Provide the [X, Y] coordinate of the cell's center where the given text is located.  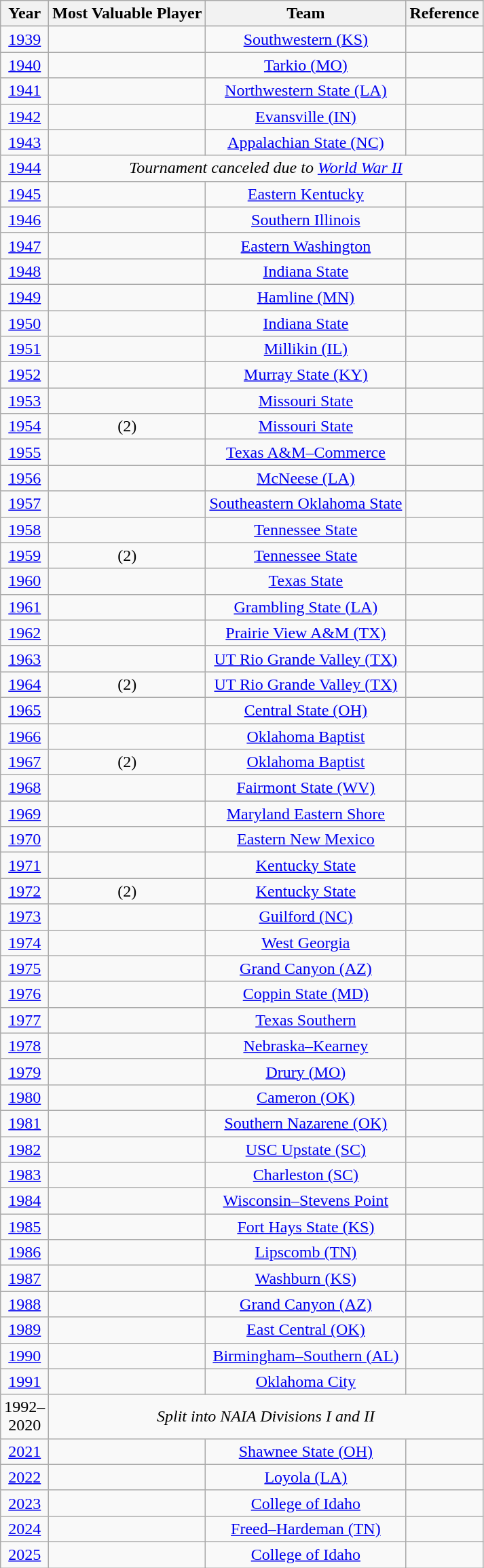
Grambling State (LA) [305, 607]
1969 [24, 814]
McNeese (LA) [305, 478]
1946 [24, 220]
Drury (MO) [305, 1072]
1947 [24, 246]
USC Upstate (SC) [305, 1150]
Texas State [305, 581]
Most Valuable Player [128, 14]
East Central (OK) [305, 1330]
West Georgia [305, 943]
Prairie View A&M (TX) [305, 633]
1990 [24, 1356]
Central State (OH) [305, 710]
Shawnee State (OH) [305, 1451]
1943 [24, 142]
1941 [24, 91]
1959 [24, 555]
Birmingham–Southern (AL) [305, 1356]
1973 [24, 917]
1962 [24, 633]
Texas A&M–Commerce [305, 452]
Fairmont State (WV) [305, 788]
Loyola (LA) [305, 1477]
1958 [24, 530]
Guilford (NC) [305, 917]
Maryland Eastern Shore [305, 814]
Evansville (IN) [305, 117]
1979 [24, 1072]
1948 [24, 271]
1950 [24, 324]
1981 [24, 1123]
Texas Southern [305, 1020]
1986 [24, 1253]
Charleston (SC) [305, 1175]
Oklahoma City [305, 1381]
Cameron (OK) [305, 1097]
1961 [24, 607]
Murray State (KY) [305, 375]
1960 [24, 581]
1972 [24, 891]
1985 [24, 1227]
Coppin State (MD) [305, 994]
1942 [24, 117]
1976 [24, 994]
1940 [24, 65]
2021 [24, 1451]
1977 [24, 1020]
1952 [24, 375]
Nebraska–Kearney [305, 1046]
Washburn (KS) [305, 1278]
1939 [24, 39]
1944 [24, 168]
1978 [24, 1046]
Eastern Washington [305, 246]
Reference [444, 14]
1965 [24, 710]
1951 [24, 349]
Hamline (MN) [305, 297]
Wisconsin–Stevens Point [305, 1201]
1971 [24, 865]
1975 [24, 968]
Southwestern (KS) [305, 39]
Team [305, 14]
Lipscomb (TN) [305, 1253]
1967 [24, 762]
1953 [24, 401]
1980 [24, 1097]
1966 [24, 736]
1982 [24, 1150]
Southern Nazarene (OK) [305, 1123]
1983 [24, 1175]
Appalachian State (NC) [305, 142]
Southern Illinois [305, 220]
1989 [24, 1330]
1988 [24, 1304]
1956 [24, 478]
Eastern Kentucky [305, 194]
1945 [24, 194]
1949 [24, 297]
Year [24, 14]
Eastern New Mexico [305, 840]
1987 [24, 1278]
Tournament canceled due to World War II [266, 168]
1992–2020 [24, 1416]
Split into NAIA Divisions I and II [266, 1416]
1968 [24, 788]
1954 [24, 427]
1963 [24, 659]
2023 [24, 1503]
1964 [24, 684]
Millikin (IL) [305, 349]
1955 [24, 452]
1970 [24, 840]
Tarkio (MO) [305, 65]
1957 [24, 504]
1991 [24, 1381]
2024 [24, 1529]
2025 [24, 1554]
1984 [24, 1201]
Freed–Hardeman (TN) [305, 1529]
1974 [24, 943]
Northwestern State (LA) [305, 91]
2022 [24, 1477]
Southeastern Oklahoma State [305, 504]
Fort Hays State (KS) [305, 1227]
